Identify which cell holds the provided text, then report its [X, Y] central coordinate. 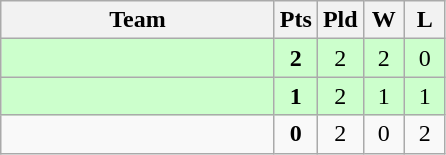
L [424, 20]
Pts [296, 20]
W [384, 20]
Team [138, 20]
Pld [340, 20]
